Identify which cell holds the provided text, then report its [x, y] central coordinate. 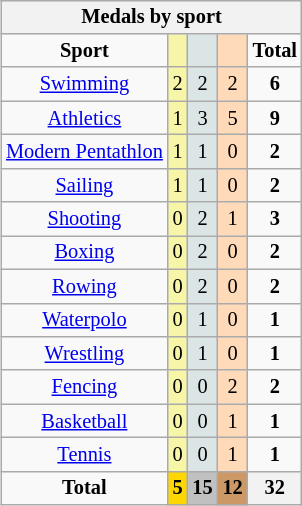
Boxing [84, 253]
6 [275, 84]
Athletics [84, 118]
Fencing [84, 387]
Basketball [84, 421]
Modern Pentathlon [84, 152]
Tennis [84, 455]
15 [203, 488]
Sailing [84, 185]
Swimming [84, 84]
Medals by sport [152, 17]
Wrestling [84, 354]
Rowing [84, 286]
12 [233, 488]
Shooting [84, 219]
32 [275, 488]
Sport [84, 51]
9 [275, 118]
Waterpolo [84, 320]
